Pinpoint the cell where the given text exists, returning its (x, y) midpoint coordinate. 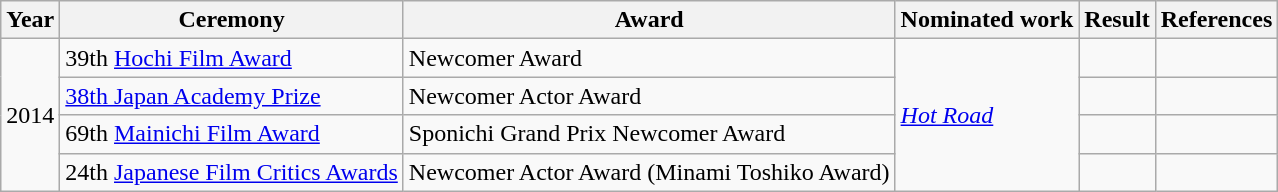
39th Hochi Film Award (232, 58)
Result (1117, 20)
Nominated work (987, 20)
Newcomer Award (649, 58)
Sponichi Grand Prix Newcomer Award (649, 134)
Year (30, 20)
38th Japan Academy Prize (232, 96)
References (1216, 20)
Award (649, 20)
24th Japanese Film Critics Awards (232, 172)
2014 (30, 115)
69th Mainichi Film Award (232, 134)
Newcomer Actor Award (Minami Toshiko Award) (649, 172)
Newcomer Actor Award (649, 96)
Ceremony (232, 20)
Hot Road (987, 115)
